Detect which cell encompasses the target text, then output its (X, Y) center coordinate. 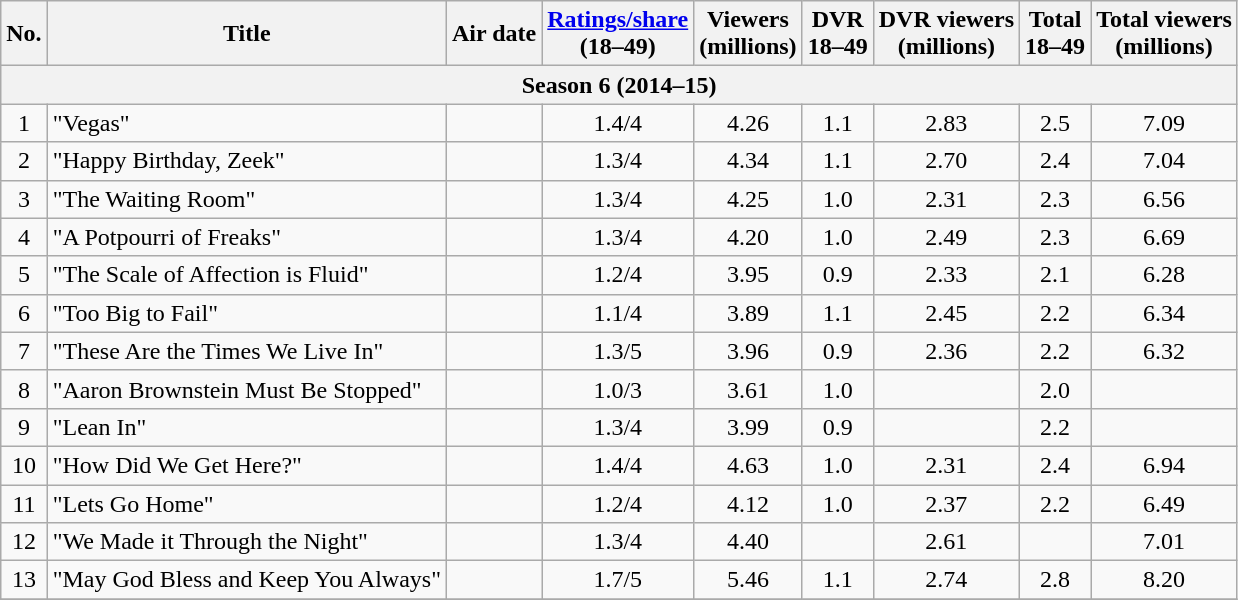
13 (24, 580)
"Too Big to Fail" (246, 313)
"Happy Birthday, Zeek" (246, 161)
4.12 (748, 503)
3.89 (748, 313)
9 (24, 427)
Total18–49 (1056, 34)
Total viewers(millions) (1164, 34)
2.33 (946, 275)
2.83 (946, 123)
4 (24, 237)
"We Made it Through the Night" (246, 542)
3.96 (748, 351)
2.5 (1056, 123)
4.63 (748, 465)
2.70 (946, 161)
2.61 (946, 542)
1 (24, 123)
"Vegas" (246, 123)
1.1/4 (618, 313)
Air date (494, 34)
"How Did We Get Here?" (246, 465)
2.74 (946, 580)
3 (24, 199)
DVR18–49 (838, 34)
5 (24, 275)
"These Are the Times We Live In" (246, 351)
2.37 (946, 503)
8.20 (1164, 580)
11 (24, 503)
"A Potpourri of Freaks" (246, 237)
4.20 (748, 237)
No. (24, 34)
Viewers(millions) (748, 34)
3.61 (748, 389)
"May God Bless and Keep You Always" (246, 580)
6.69 (1164, 237)
5.46 (748, 580)
7 (24, 351)
4.40 (748, 542)
2.0 (1056, 389)
4.26 (748, 123)
2.1 (1056, 275)
6.56 (1164, 199)
"The Waiting Room" (246, 199)
4.34 (748, 161)
6.49 (1164, 503)
8 (24, 389)
3.95 (748, 275)
2.36 (946, 351)
10 (24, 465)
"Aaron Brownstein Must Be Stopped" (246, 389)
6 (24, 313)
12 (24, 542)
4.25 (748, 199)
6.94 (1164, 465)
7.04 (1164, 161)
1.0/3 (618, 389)
3.99 (748, 427)
"Lean In" (246, 427)
1.7/5 (618, 580)
Ratings/share(18–49) (618, 34)
2.8 (1056, 580)
Title (246, 34)
"Lets Go Home" (246, 503)
2.45 (946, 313)
2 (24, 161)
7.01 (1164, 542)
6.34 (1164, 313)
DVR viewers(millions) (946, 34)
2.49 (946, 237)
1.3/5 (618, 351)
7.09 (1164, 123)
6.32 (1164, 351)
Season 6 (2014–15) (620, 85)
6.28 (1164, 275)
"The Scale of Affection is Fluid" (246, 275)
